Find where the given text appears and provide that cell's center as (x, y) coordinate. 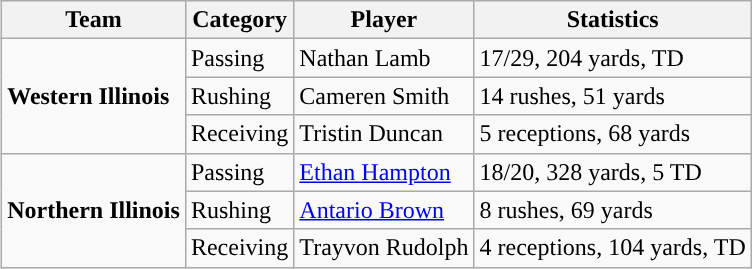
Team (94, 20)
Category (239, 20)
4 receptions, 104 yards, TD (612, 248)
Trayvon Rudolph (384, 248)
5 receptions, 68 yards (612, 134)
14 rushes, 51 yards (612, 96)
Western Illinois (94, 96)
Northern Illinois (94, 210)
Tristin Duncan (384, 134)
18/20, 328 yards, 5 TD (612, 172)
Nathan Lamb (384, 58)
8 rushes, 69 yards (612, 210)
Cameren Smith (384, 96)
17/29, 204 yards, TD (612, 58)
Player (384, 20)
Statistics (612, 20)
Ethan Hampton (384, 172)
Antario Brown (384, 210)
